Scan for the cell matching the given text and deliver its (X, Y) coordinate at center. 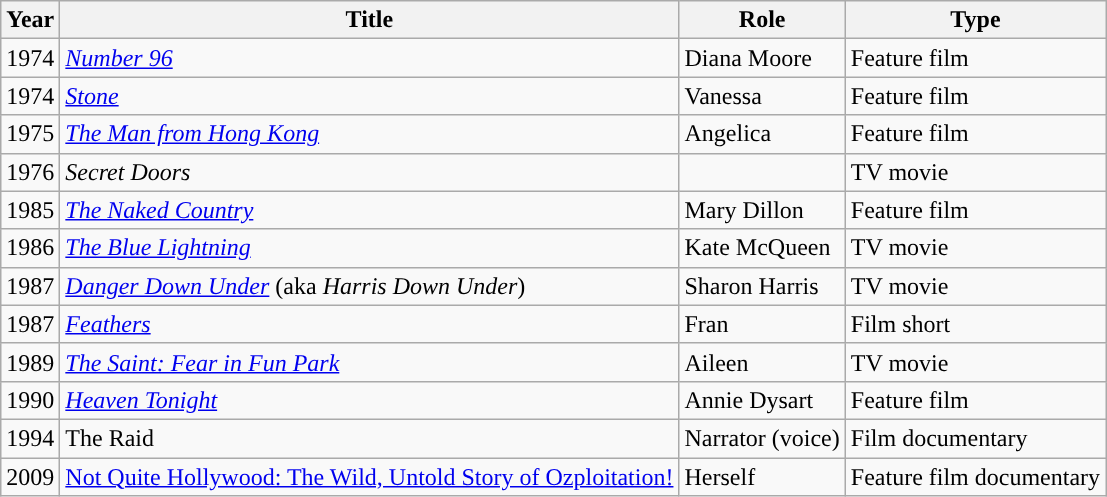
Diana Moore (762, 58)
1994 (30, 438)
Annie Dysart (762, 400)
Film short (975, 324)
1985 (30, 210)
Stone (370, 96)
Angelica (762, 134)
Type (975, 20)
The Saint: Fear in Fun Park (370, 362)
Herself (762, 477)
1976 (30, 172)
1989 (30, 362)
Narrator (voice) (762, 438)
Heaven Tonight (370, 400)
The Raid (370, 438)
Sharon Harris (762, 286)
The Blue Lightning (370, 248)
Feature film documentary (975, 477)
Mary Dillon (762, 210)
2009 (30, 477)
Title (370, 20)
Secret Doors (370, 172)
Danger Down Under (aka Harris Down Under) (370, 286)
Role (762, 20)
Aileen (762, 362)
Feathers (370, 324)
1990 (30, 400)
Vanessa (762, 96)
Year (30, 20)
The Naked Country (370, 210)
Number 96 (370, 58)
Fran (762, 324)
The Man from Hong Kong (370, 134)
1975 (30, 134)
Kate McQueen (762, 248)
1986 (30, 248)
Not Quite Hollywood: The Wild, Untold Story of Ozploitation! (370, 477)
Film documentary (975, 438)
